From the cell containing the given text, extract its center point as (x, y) coordinate. 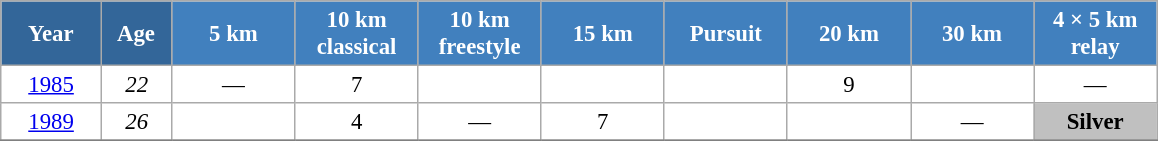
9 (848, 85)
15 km (602, 34)
22 (136, 85)
26 (136, 122)
Silver (1096, 122)
10 km freestyle (480, 34)
1985 (52, 85)
4 × 5 km relay (1096, 34)
5 km (234, 34)
Year (52, 34)
Age (136, 34)
30 km (972, 34)
4 (356, 122)
10 km classical (356, 34)
20 km (848, 34)
1989 (52, 122)
Pursuit (726, 34)
